Detect which cell encompasses the target text, then output its (x, y) center coordinate. 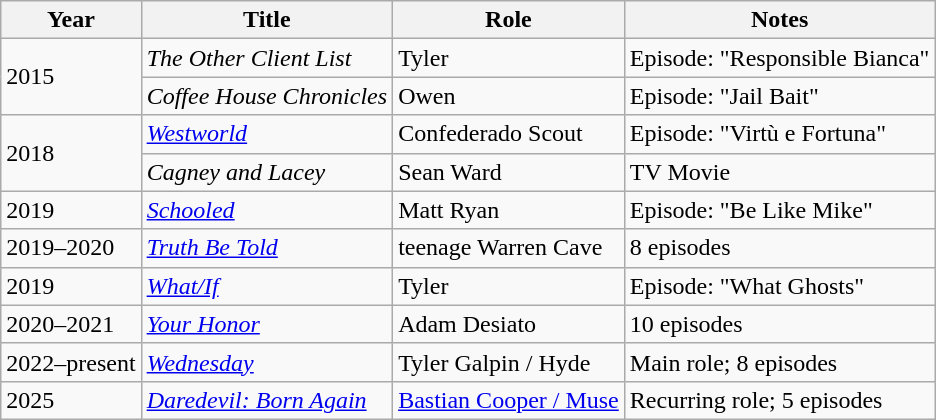
Daredevil: Born Again (266, 400)
Year (71, 20)
Recurring role; 5 episodes (780, 400)
2018 (71, 153)
Title (266, 20)
Episode: "What Ghosts" (780, 286)
TV Movie (780, 172)
10 episodes (780, 324)
Notes (780, 20)
Your Honor (266, 324)
2019–2020 (71, 248)
Wednesday (266, 362)
2025 (71, 400)
2022–present (71, 362)
Sean Ward (509, 172)
Matt Ryan (509, 210)
Episode: "Be Like Mike" (780, 210)
Main role; 8 episodes (780, 362)
2015 (71, 77)
Coffee House Chronicles (266, 96)
The Other Client List (266, 58)
Schooled (266, 210)
Bastian Cooper / Muse (509, 400)
Tyler Galpin / Hyde (509, 362)
teenage Warren Cave (509, 248)
What/If (266, 286)
Episode: "Jail Bait" (780, 96)
Episode: "Responsible Bianca" (780, 58)
8 episodes (780, 248)
Episode: "Virtù e Fortuna" (780, 134)
Confederado Scout (509, 134)
Owen (509, 96)
Westworld (266, 134)
Role (509, 20)
2020–2021 (71, 324)
Cagney and Lacey (266, 172)
Adam Desiato (509, 324)
Truth Be Told (266, 248)
